Locate the cell with the specified text and output its (x, y) center coordinate. 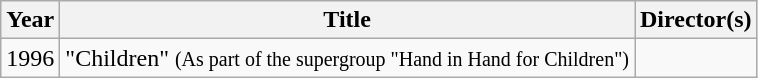
Director(s) (696, 20)
1996 (30, 58)
Title (348, 20)
"Children" (As part of the supergroup "Hand in Hand for Children") (348, 58)
Year (30, 20)
